Capture the cell that displays the provided text and extract its [X, Y] central coordinate. 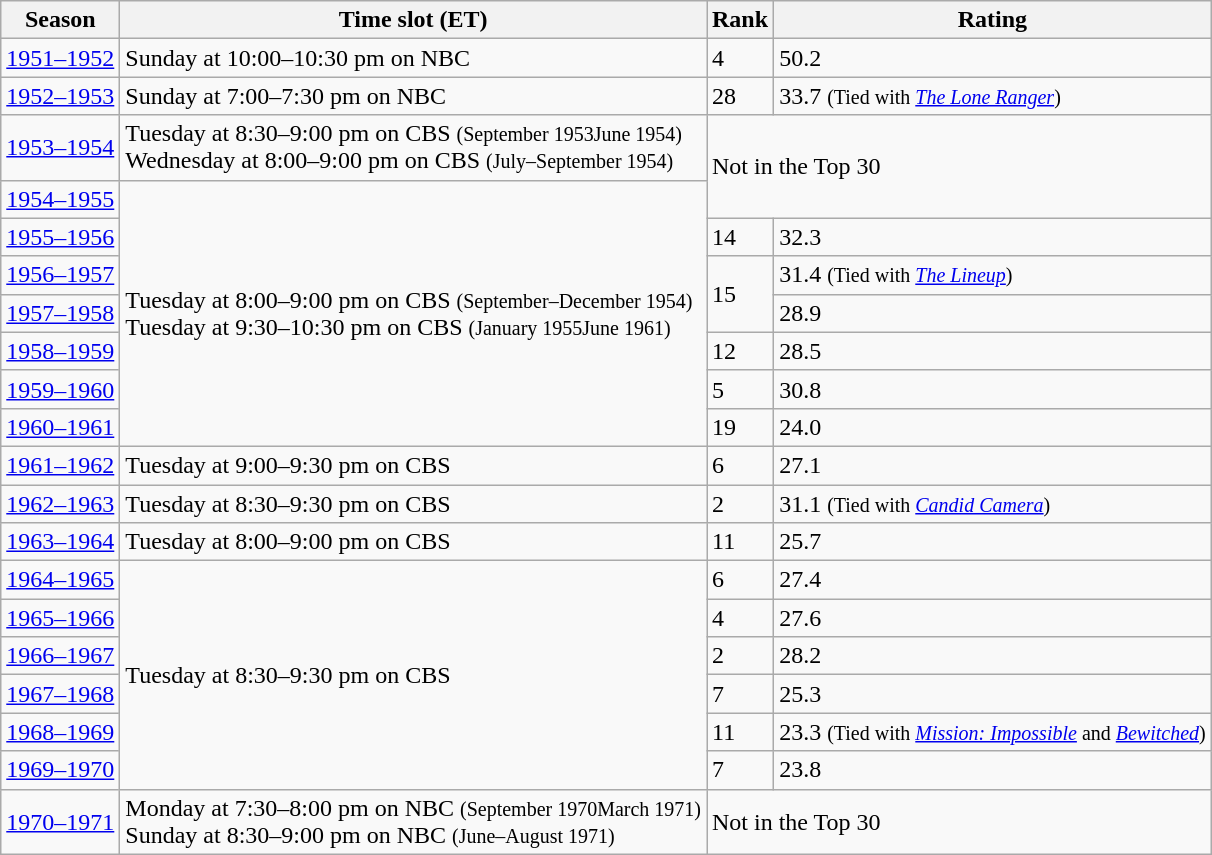
Tuesday at 8:30–9:00 pm on CBS (September 1953June 1954)Wednesday at 8:00–9:00 pm on CBS (July–September 1954) [414, 148]
1953–1954 [60, 148]
27.4 [993, 580]
30.8 [993, 389]
15 [740, 294]
33.7 (Tied with The Lone Ranger) [993, 96]
Sunday at 10:00–10:30 pm on NBC [414, 58]
23.3 (Tied with Mission: Impossible and Bewitched) [993, 732]
28 [740, 96]
28.5 [993, 351]
Time slot (ET) [414, 20]
1965–1966 [60, 618]
Tuesday at 8:00–9:00 pm on CBS (September–December 1954)Tuesday at 9:30–10:30 pm on CBS (January 1955June 1961) [414, 313]
Sunday at 7:00–7:30 pm on NBC [414, 96]
1956–1957 [60, 275]
1954–1955 [60, 199]
28.2 [993, 656]
28.9 [993, 313]
1967–1968 [60, 694]
14 [740, 237]
1969–1970 [60, 770]
19 [740, 427]
Tuesday at 9:00–9:30 pm on CBS [414, 465]
23.8 [993, 770]
1964–1965 [60, 580]
31.4 (Tied with The Lineup) [993, 275]
25.7 [993, 542]
25.3 [993, 694]
1951–1952 [60, 58]
1970–1971 [60, 822]
27.1 [993, 465]
1960–1961 [60, 427]
Tuesday at 8:00–9:00 pm on CBS [414, 542]
Season [60, 20]
Rating [993, 20]
1959–1960 [60, 389]
5 [740, 389]
50.2 [993, 58]
27.6 [993, 618]
1961–1962 [60, 465]
1968–1969 [60, 732]
1955–1956 [60, 237]
1958–1959 [60, 351]
24.0 [993, 427]
1957–1958 [60, 313]
1966–1967 [60, 656]
32.3 [993, 237]
1962–1963 [60, 503]
Rank [740, 20]
31.1 (Tied with Candid Camera) [993, 503]
1963–1964 [60, 542]
1952–1953 [60, 96]
12 [740, 351]
Monday at 7:30–8:00 pm on NBC (September 1970March 1971)Sunday at 8:30–9:00 pm on NBC (June–August 1971) [414, 822]
